Detect which cell encompasses the target text, then output its (X, Y) center coordinate. 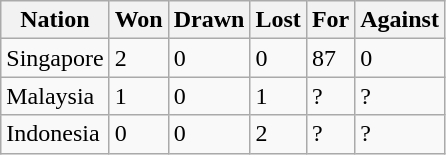
87 (330, 58)
Indonesia (55, 134)
Lost (278, 20)
Singapore (55, 58)
Against (400, 20)
Nation (55, 20)
Won (138, 20)
For (330, 20)
Malaysia (55, 96)
Drawn (209, 20)
